Find where the given text appears and provide that cell's center as (X, Y) coordinate. 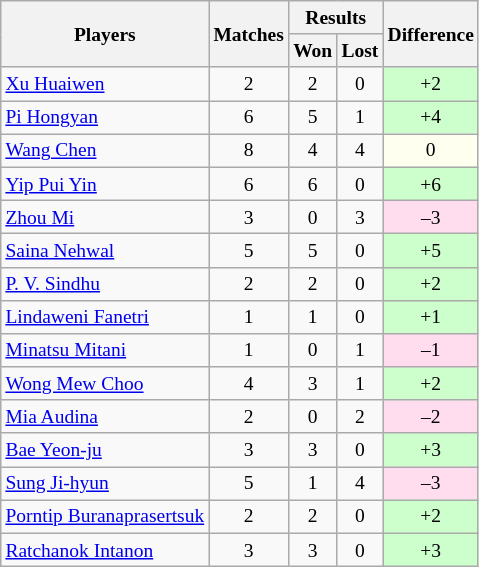
Difference (431, 34)
Bae Yeon-ju (105, 450)
8 (249, 150)
Lindaweni Fanetri (105, 316)
–2 (431, 416)
Won (312, 50)
Sung Ji-hyun (105, 484)
Saina Nehwal (105, 250)
Minatsu Mitani (105, 350)
Wong Mew Choo (105, 384)
Players (105, 34)
Ratchanok Intanon (105, 550)
Mia Audina (105, 416)
Porntip Buranaprasertsuk (105, 516)
Yip Pui Yin (105, 184)
Matches (249, 34)
Results (335, 18)
+5 (431, 250)
+1 (431, 316)
–1 (431, 350)
Pi Hongyan (105, 118)
Zhou Mi (105, 216)
Lost (360, 50)
P. V. Sindhu (105, 284)
Xu Huaiwen (105, 84)
Wang Chen (105, 150)
+6 (431, 184)
+4 (431, 118)
